Provide the (x, y) coordinate of the cell's center where the given text is located.  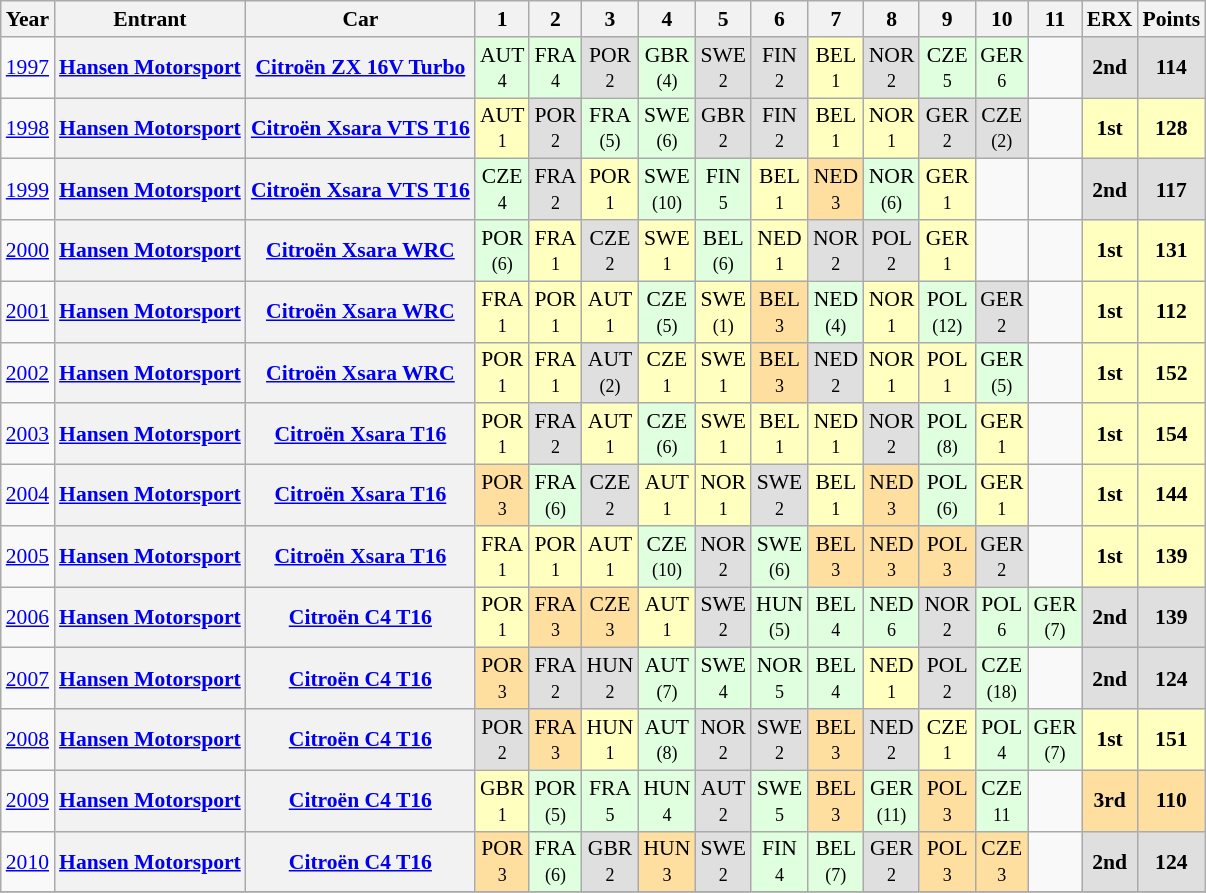
128 (1171, 128)
8 (892, 19)
HUN1 (610, 740)
144 (1171, 496)
2007 (28, 678)
CZE4 (502, 190)
CZE11 (1002, 800)
GBR1 (502, 800)
FRA4 (555, 68)
6 (780, 19)
Entrant (150, 19)
POL6 (1002, 618)
ERX (1110, 19)
SWE(10) (666, 190)
Car (360, 19)
NED6 (892, 618)
5 (723, 19)
HUN3 (666, 862)
SWE5 (780, 800)
FRA(5) (610, 128)
2004 (28, 496)
2002 (28, 372)
CZE(10) (666, 556)
152 (1171, 372)
CZE(18) (1002, 678)
POL(8) (947, 434)
2009 (28, 800)
BEL(6) (723, 250)
HUN2 (610, 678)
151 (1171, 740)
POL(12) (947, 312)
154 (1171, 434)
NED(4) (836, 312)
3rd (1110, 800)
AUT4 (502, 68)
AUT(2) (610, 372)
POL4 (1002, 740)
131 (1171, 250)
POL1 (947, 372)
HUN(5) (780, 618)
GER(5) (1002, 372)
Points (1171, 19)
CZE(2) (1002, 128)
GER(11) (892, 800)
BEL(7) (836, 862)
2006 (28, 618)
AUT2 (723, 800)
2008 (28, 740)
FIN4 (780, 862)
NOR(6) (892, 190)
AUT(8) (666, 740)
2010 (28, 862)
1997 (28, 68)
CZE(5) (666, 312)
Citroën ZX 16V Turbo (360, 68)
110 (1171, 800)
GER6 (1002, 68)
CZE(6) (666, 434)
1 (502, 19)
117 (1171, 190)
7 (836, 19)
4 (666, 19)
POR(6) (502, 250)
SWE4 (723, 678)
2003 (28, 434)
2005 (28, 556)
2001 (28, 312)
1999 (28, 190)
FIN5 (723, 190)
POL(6) (947, 496)
GBR(4) (666, 68)
2000 (28, 250)
AUT(7) (666, 678)
HUN4 (666, 800)
114 (1171, 68)
FRA5 (610, 800)
SWE(1) (723, 312)
10 (1002, 19)
CZE5 (947, 68)
9 (947, 19)
112 (1171, 312)
2 (555, 19)
1998 (28, 128)
11 (1054, 19)
Year (28, 19)
POR(5) (555, 800)
3 (610, 19)
NOR5 (780, 678)
